Scan for the cell matching the given text and deliver its (X, Y) coordinate at center. 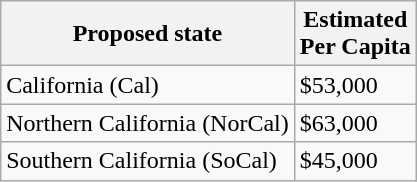
$45,000 (355, 161)
Proposed state (148, 34)
California (Cal) (148, 85)
Southern California (SoCal) (148, 161)
Northern California (NorCal) (148, 123)
Estimated Per Capita (355, 34)
$53,000 (355, 85)
$63,000 (355, 123)
